Search for the cell housing the specified text and yield its [X, Y] center coordinate. 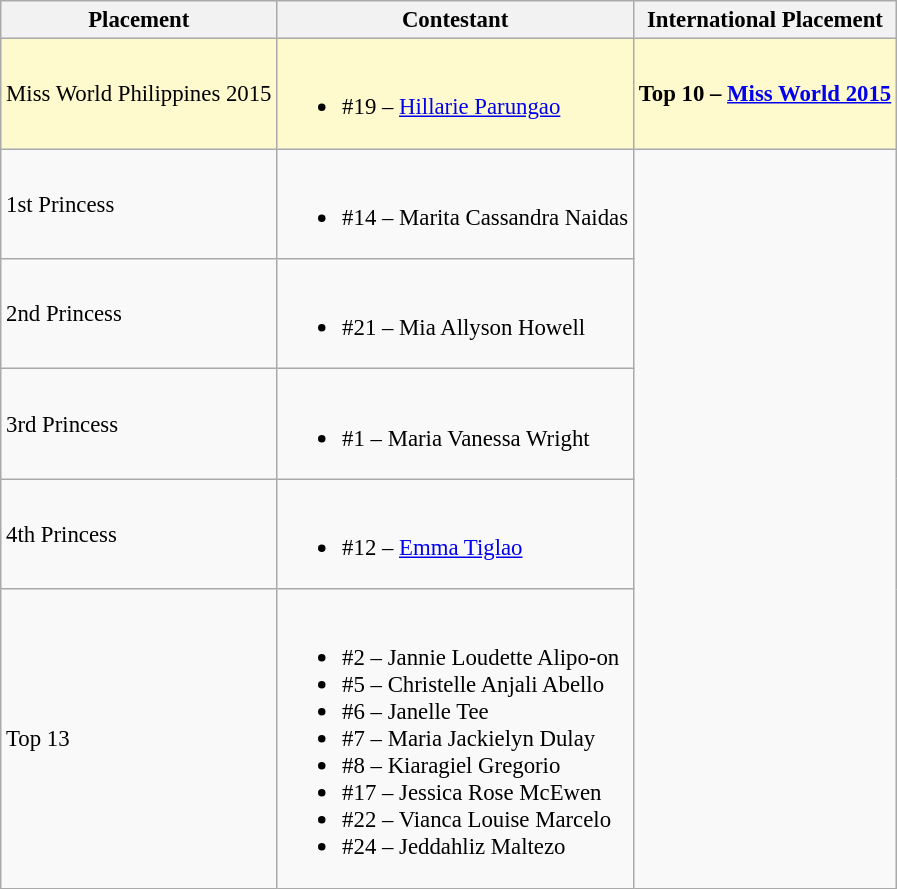
#12 – Emma Tiglao [456, 534]
Contestant [456, 20]
Placement [139, 20]
International Placement [764, 20]
2nd Princess [139, 314]
Miss World Philippines 2015 [139, 94]
3rd Princess [139, 424]
#21 – Mia Allyson Howell [456, 314]
Top 13 [139, 738]
4th Princess [139, 534]
#19 – Hillarie Parungao [456, 94]
Top 10 – Miss World 2015 [764, 94]
#14 – Marita Cassandra Naidas [456, 204]
#1 – Maria Vanessa Wright [456, 424]
1st Princess [139, 204]
